Scan for the cell matching the given text and deliver its (X, Y) coordinate at center. 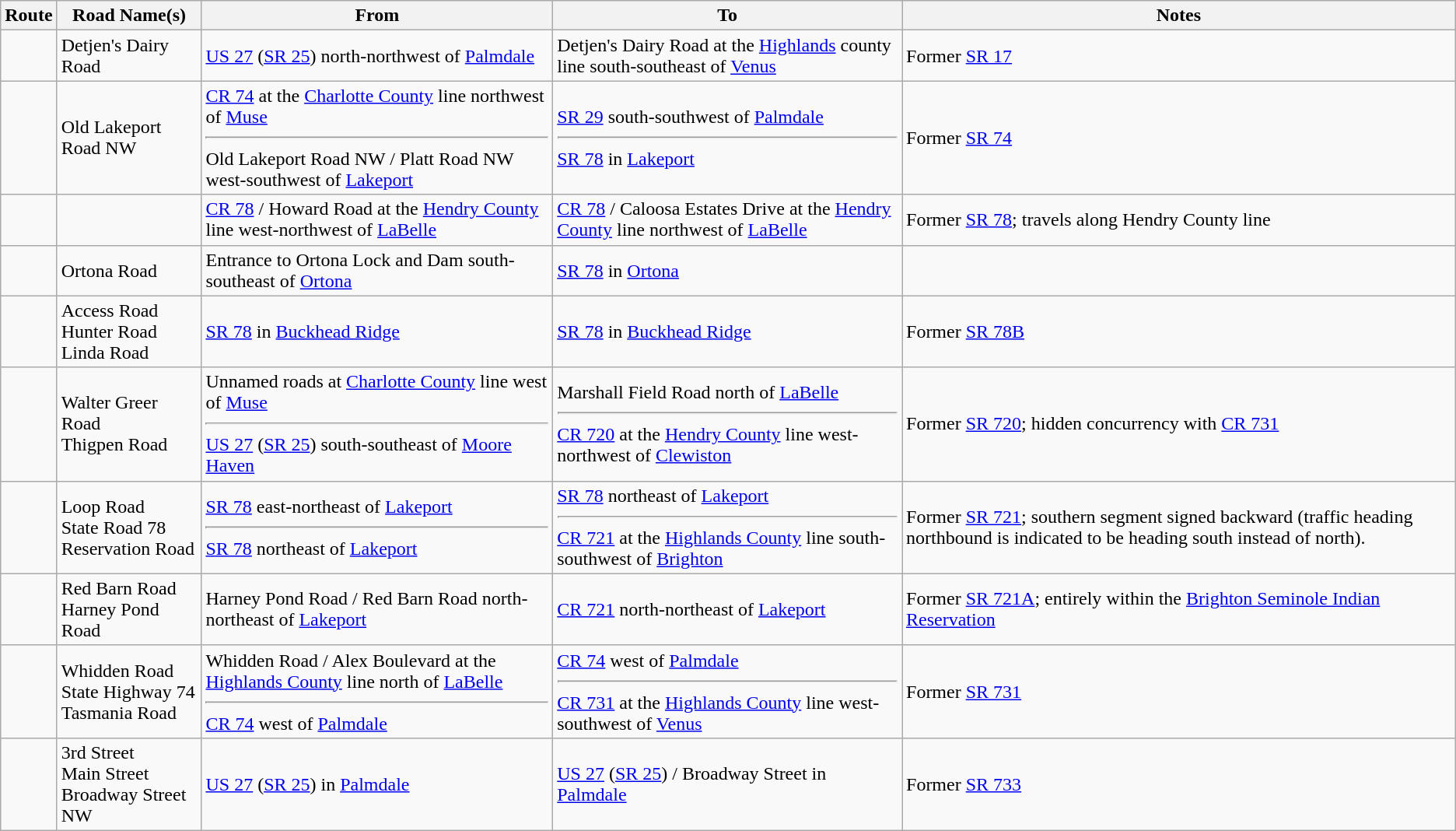
Former SR 78B (1179, 331)
CR 78 / Howard Road at the Hendry County line west-northwest of LaBelle (377, 219)
Former SR 721A; entirely within the Brighton Seminole Indian Reservation (1179, 609)
Whidden Road / Alex Boulevard at the Highlands County line north of LaBelleCR 74 west of Palmdale (377, 691)
Former SR 78; travels along Hendry County line (1179, 219)
SR 78 northeast of LakeportCR 721 at the Highlands County line south-southwest of Brighton (728, 528)
Former SR 720; hidden concurrency with CR 731 (1179, 424)
Old Lakeport Road NW (129, 138)
SR 29 south-southwest of PalmdaleSR 78 in Lakeport (728, 138)
Road Name(s) (129, 16)
3rd StreetMain StreetBroadway Street NW (129, 784)
To (728, 16)
Detjen's Dairy Road at the Highlands county line south-southeast of Venus (728, 56)
Former SR 17 (1179, 56)
Walter Greer RoadThigpen Road (129, 424)
Former SR 74 (1179, 138)
Notes (1179, 16)
US 27 (SR 25) north-northwest of Palmdale (377, 56)
SR 78 in Ortona (728, 271)
Former SR 731 (1179, 691)
CR 74 at the Charlotte County line northwest of MuseOld Lakeport Road NW / Platt Road NW west-southwest of Lakeport (377, 138)
US 27 (SR 25) in Palmdale (377, 784)
Access RoadHunter RoadLinda Road (129, 331)
Detjen's Dairy Road (129, 56)
US 27 (SR 25) / Broadway Street in Palmdale (728, 784)
Former SR 733 (1179, 784)
Loop RoadState Road 78Reservation Road (129, 528)
Route (29, 16)
Whidden RoadState Highway 74Tasmania Road (129, 691)
Red Barn RoadHarney Pond Road (129, 609)
CR 74 west of PalmdaleCR 731 at the Highlands County line west-southwest of Venus (728, 691)
SR 78 east-northeast of LakeportSR 78 northeast of Lakeport (377, 528)
Unnamed roads at Charlotte County line west of MuseUS 27 (SR 25) south-southeast of Moore Haven (377, 424)
Entrance to Ortona Lock and Dam south-southeast of Ortona (377, 271)
From (377, 16)
CR 78 / Caloosa Estates Drive at the Hendry County line northwest of LaBelle (728, 219)
Marshall Field Road north of LaBelleCR 720 at the Hendry County line west-northwest of Clewiston (728, 424)
Former SR 721; southern segment signed backward (traffic heading northbound is indicated to be heading south instead of north). (1179, 528)
CR 721 north-northeast of Lakeport (728, 609)
Ortona Road (129, 271)
Harney Pond Road / Red Barn Road north-northeast of Lakeport (377, 609)
